Search for the cell housing the specified text and yield its [X, Y] center coordinate. 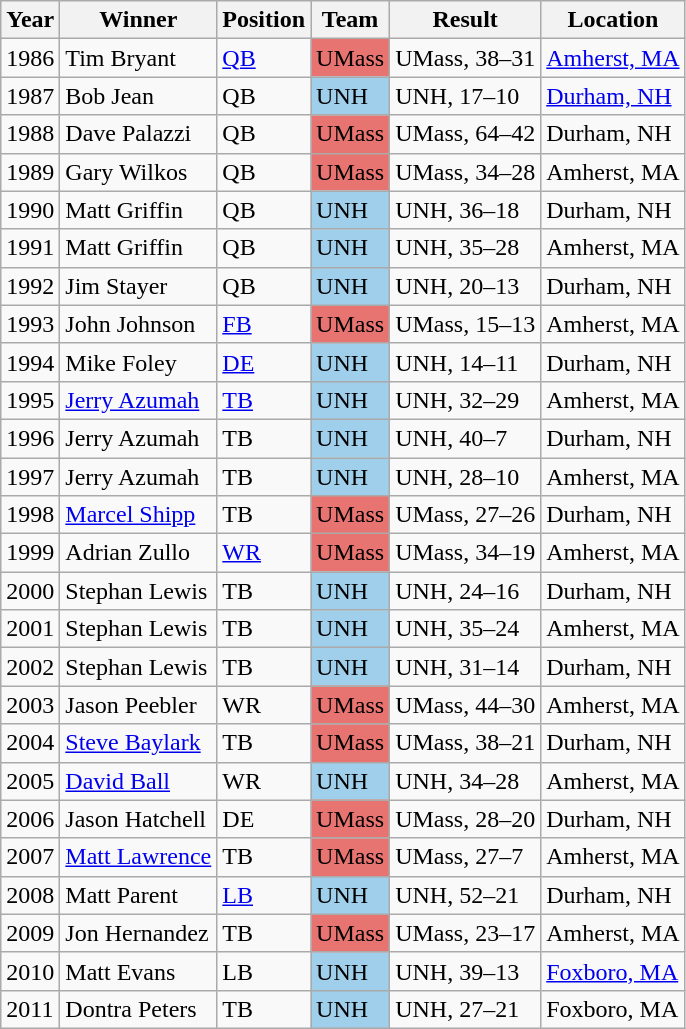
1989 [30, 172]
1987 [30, 96]
Dontra Peters [138, 1009]
UNH, 27–21 [466, 1009]
Tim Bryant [138, 58]
Jason Peebler [138, 705]
UNH, 36–18 [466, 210]
2004 [30, 743]
David Ball [138, 781]
UNH, 39–13 [466, 971]
2006 [30, 819]
Jon Hernandez [138, 933]
UNH, 52–21 [466, 895]
Matt Lawrence [138, 857]
Jason Hatchell [138, 819]
UMass, 27–7 [466, 857]
Matt Parent [138, 895]
UMass, 28–20 [466, 819]
1993 [30, 324]
UMass, 64–42 [466, 134]
1999 [30, 553]
2005 [30, 781]
John Johnson [138, 324]
UNH, 20–13 [466, 286]
UNH, 40–7 [466, 438]
1992 [30, 286]
Steve Baylark [138, 743]
Marcel Shipp [138, 515]
Jim Stayer [138, 286]
UMass, 34–19 [466, 553]
1986 [30, 58]
UMass, 15–13 [466, 324]
UNH, 31–14 [466, 667]
Location [613, 20]
2008 [30, 895]
UMass, 44–30 [466, 705]
2001 [30, 629]
UNH, 24–16 [466, 591]
Position [264, 20]
2009 [30, 933]
1995 [30, 400]
2002 [30, 667]
UNH, 34–28 [466, 781]
Gary Wilkos [138, 172]
FB [264, 324]
1990 [30, 210]
UMass, 23–17 [466, 933]
Winner [138, 20]
UNH, 17–10 [466, 96]
Result [466, 20]
2003 [30, 705]
1996 [30, 438]
UMass, 34–28 [466, 172]
UNH, 35–28 [466, 248]
Team [350, 20]
Bob Jean [138, 96]
UNH, 14–11 [466, 362]
1988 [30, 134]
Adrian Zullo [138, 553]
Year [30, 20]
2010 [30, 971]
UNH, 28–10 [466, 477]
UMass, 38–31 [466, 58]
Mike Foley [138, 362]
UMass, 38–21 [466, 743]
1997 [30, 477]
UMass, 27–26 [466, 515]
2000 [30, 591]
1991 [30, 248]
2011 [30, 1009]
UNH, 35–24 [466, 629]
2007 [30, 857]
1998 [30, 515]
Matt Evans [138, 971]
Dave Palazzi [138, 134]
UNH, 32–29 [466, 400]
1994 [30, 362]
